Return (X, Y) of the center of cell containing provided text 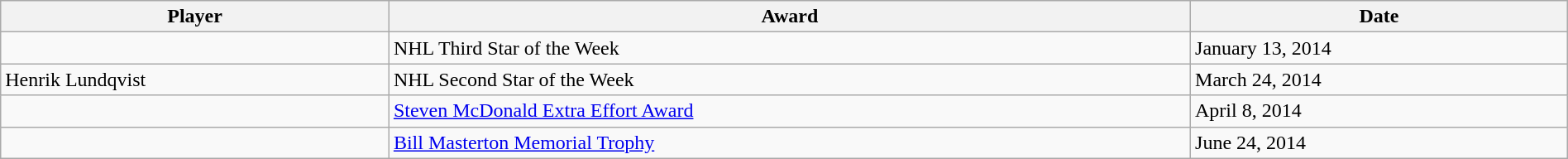
Date (1379, 17)
April 8, 2014 (1379, 111)
Award (789, 17)
March 24, 2014 (1379, 79)
Player (195, 17)
January 13, 2014 (1379, 48)
June 24, 2014 (1379, 142)
Steven McDonald Extra Effort Award (789, 111)
NHL Second Star of the Week (789, 79)
Bill Masterton Memorial Trophy (789, 142)
Henrik Lundqvist (195, 79)
NHL Third Star of the Week (789, 48)
